For the text-containing cell, return its midpoint in [x, y] coordinate format. 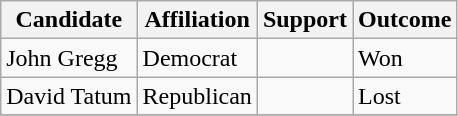
Outcome [404, 20]
Lost [404, 96]
Support [304, 20]
Candidate [69, 20]
John Gregg [69, 58]
Republican [197, 96]
Won [404, 58]
David Tatum [69, 96]
Affiliation [197, 20]
Democrat [197, 58]
